For the text-containing cell, return its midpoint in (x, y) coordinate format. 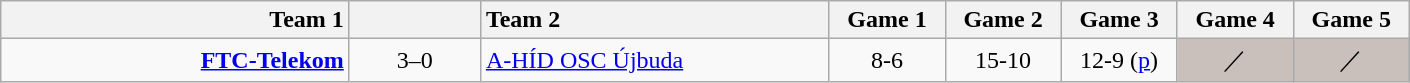
Game 2 (1003, 20)
3–0 (414, 60)
FTC-Telekom (176, 60)
Game 4 (1235, 20)
15-10 (1003, 60)
Game 1 (887, 20)
Game 3 (1119, 20)
12-9 (p) (1119, 60)
Game 5 (1351, 20)
8-6 (887, 60)
Team 2 (654, 20)
A-HÍD OSC Újbuda (654, 60)
Team 1 (176, 20)
